For the text-containing cell, return its midpoint in [x, y] coordinate format. 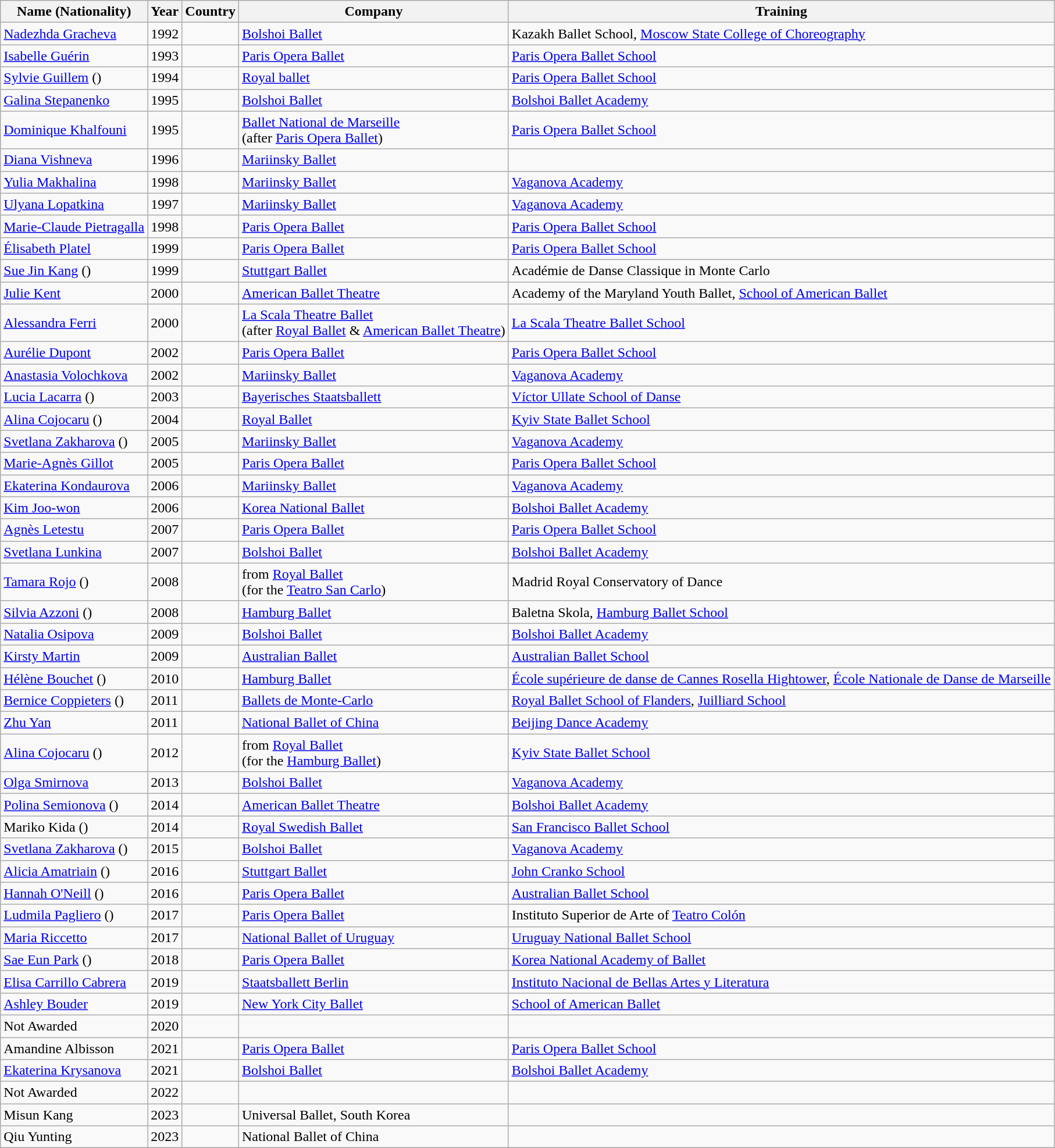
2004 [165, 419]
Marie-Agnès Gillot [74, 464]
1993 [165, 56]
Julie Kent [74, 293]
National Ballet of Uruguay [374, 937]
Misun Kang [74, 1115]
La Scala Theatre Ballet School [781, 323]
Korea National Academy of Ballet [781, 960]
2010 [165, 679]
Svetlana Lunkina [74, 552]
Bayerisches Staatsballett [374, 397]
Galina Stepanenko [74, 100]
Name (Nationality) [74, 12]
Élisabeth Platel [74, 248]
Kim Joo-won [74, 508]
John Cranko School [781, 871]
Ludmila Pagliero () [74, 915]
Qiu Yunting [74, 1137]
New York City Ballet [374, 1004]
Ekaterina Krysanova [74, 1071]
Alessandra Ferri [74, 323]
Year [165, 12]
Royal Ballet School of Flanders, Juilliard School [781, 701]
Instituto Superior de Arte of Teatro Colón [781, 915]
2013 [165, 783]
Mariko Kida () [74, 827]
Sae Eun Park () [74, 960]
Baletna Skola, Hamburg Ballet School [781, 612]
Zhu Yan [74, 723]
1992 [165, 34]
Aurélie Dupont [74, 353]
Bernice Coppieters () [74, 701]
Anastasia Volochkova [74, 375]
Elisa Carrillo Cabrera [74, 982]
Beijing Dance Academy [781, 723]
Agnès Letestu [74, 530]
Kazakh Ballet School, Moscow State College of Choreography [781, 34]
Víctor Ullate School of Danse [781, 397]
2020 [165, 1026]
2022 [165, 1093]
1994 [165, 78]
Training [781, 12]
Royal ballet [374, 78]
1996 [165, 160]
Académie de Danse Classique in Monte Carlo [781, 270]
Company [374, 12]
Universal Ballet, South Korea [374, 1115]
Korea National Ballet [374, 508]
La Scala Theatre Ballet (after Royal Ballet & American Ballet Theatre) [374, 323]
Ashley Bouder [74, 1004]
Isabelle Guérin [74, 56]
Dominique Khalfouni [74, 130]
Natalia Osipova [74, 634]
2015 [165, 849]
Alicia Amatriain () [74, 871]
Ballet National de Marseille (after Paris Opera Ballet) [374, 130]
2003 [165, 397]
Country [211, 12]
1997 [165, 204]
Academy of the Maryland Youth Ballet, School of American Ballet [781, 293]
Polina Semionova () [74, 805]
Staatsballett Berlin [374, 982]
Sylvie Guillem () [74, 78]
Tamara Rojo () [74, 582]
School of American Ballet [781, 1004]
Instituto Nacional de Bellas Artes y Literatura [781, 982]
Hannah O'Neill () [74, 893]
Hélène Bouchet () [74, 679]
Royal Ballet [374, 419]
Maria Riccetto [74, 937]
Madrid Royal Conservatory of Dance [781, 582]
Kirsty Martin [74, 656]
Lucia Lacarra () [74, 397]
Diana Vishneva [74, 160]
Yulia Makhalina [74, 182]
Ballets de Monte-Carlo [374, 701]
from Royal Ballet (for the Teatro San Carlo) [374, 582]
from Royal Ballet (for the Hamburg Ballet) [374, 753]
Silvia Azzoni () [74, 612]
Royal Swedish Ballet [374, 827]
Sue Jin Kang () [74, 270]
Ulyana Lopatkina [74, 204]
Ekaterina Kondaurova [74, 486]
Amandine Albisson [74, 1049]
2018 [165, 960]
Marie-Claude Pietragalla [74, 226]
École supérieure de danse de Cannes Rosella Hightower, École Nationale de Danse de Marseille [781, 679]
Uruguay National Ballet School [781, 937]
Australian Ballet [374, 656]
2012 [165, 753]
Nadezhda Gracheva [74, 34]
San Francisco Ballet School [781, 827]
Olga Smirnova [74, 783]
